Return (x, y) of the center of cell containing provided text 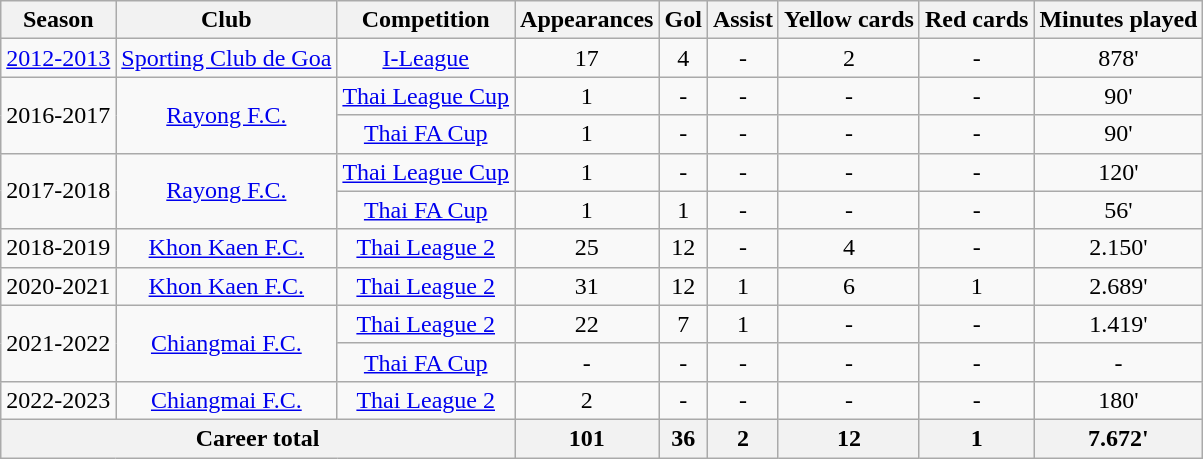
6 (848, 286)
1.419' (1118, 324)
Sporting Club de Goa (226, 58)
2.689' (1118, 286)
120' (1118, 172)
36 (683, 438)
101 (587, 438)
2018-2019 (58, 248)
2022-2023 (58, 400)
Assist (742, 20)
Gol (683, 20)
180' (1118, 400)
17 (587, 58)
Red cards (976, 20)
56' (1118, 210)
31 (587, 286)
2016-2017 (58, 115)
2012-2013 (58, 58)
Club (226, 20)
Career total (258, 438)
7 (683, 324)
22 (587, 324)
25 (587, 248)
2017-2018 (58, 191)
Minutes played (1118, 20)
Yellow cards (848, 20)
Competition (426, 20)
Appearances (587, 20)
2.150' (1118, 248)
2020-2021 (58, 286)
7.672' (1118, 438)
878' (1118, 58)
2021-2022 (58, 343)
I-League (426, 58)
Season (58, 20)
